Output the [x, y] coordinate of the center of the cell containing the given text.  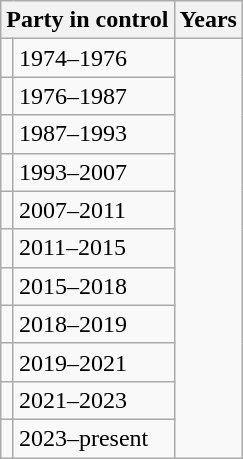
1993–2007 [94, 172]
2019–2021 [94, 362]
2011–2015 [94, 248]
1976–1987 [94, 96]
Party in control [88, 20]
1974–1976 [94, 58]
2007–2011 [94, 210]
Years [208, 20]
2018–2019 [94, 324]
2021–2023 [94, 400]
1987–1993 [94, 134]
2015–2018 [94, 286]
2023–present [94, 438]
